Return (X, Y) of the center of cell containing provided text 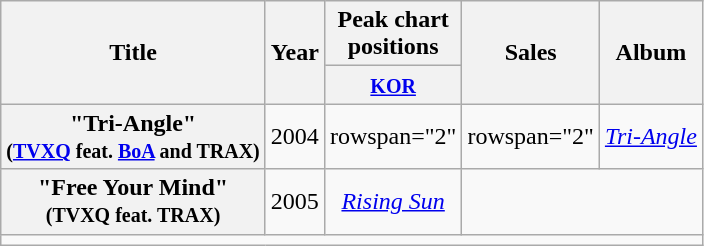
KOR (393, 85)
2004 (294, 136)
"Free Your Mind"(TVXQ feat. TRAX) (134, 202)
Album (650, 52)
Year (294, 52)
Rising Sun (393, 202)
Peak chartpositions (393, 34)
Title (134, 52)
Tri-Angle (650, 136)
2005 (294, 202)
"Tri-Angle" (TVXQ feat. BoA and TRAX) (134, 136)
Sales (531, 52)
